Find where the given text appears and provide that cell's center as (x, y) coordinate. 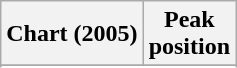
Chart (2005) (72, 34)
Peakposition (189, 34)
